For the text-containing cell, return its midpoint in [x, y] coordinate format. 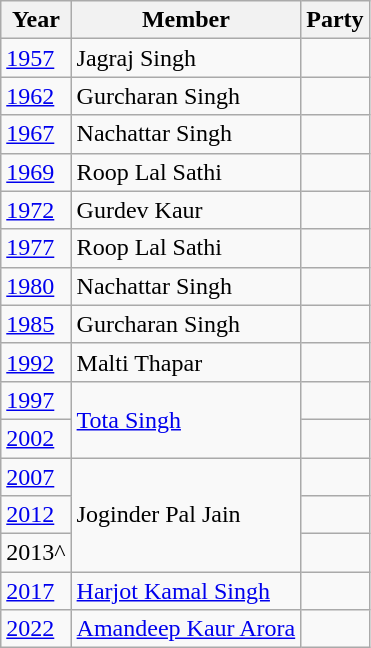
Year [36, 20]
1967 [36, 134]
Member [186, 20]
2002 [36, 438]
1997 [36, 400]
2013^ [36, 553]
1972 [36, 210]
2012 [36, 515]
Jagraj Singh [186, 58]
Malti Thapar [186, 362]
1992 [36, 362]
1969 [36, 172]
1957 [36, 58]
Gurdev Kaur [186, 210]
Party [335, 20]
1980 [36, 286]
1962 [36, 96]
2022 [36, 629]
1977 [36, 248]
2017 [36, 591]
2007 [36, 477]
1985 [36, 324]
Amandeep Kaur Arora [186, 629]
Tota Singh [186, 419]
Harjot Kamal Singh [186, 591]
Joginder Pal Jain [186, 515]
